Pinpoint the cell where the given text exists, returning its [X, Y] midpoint coordinate. 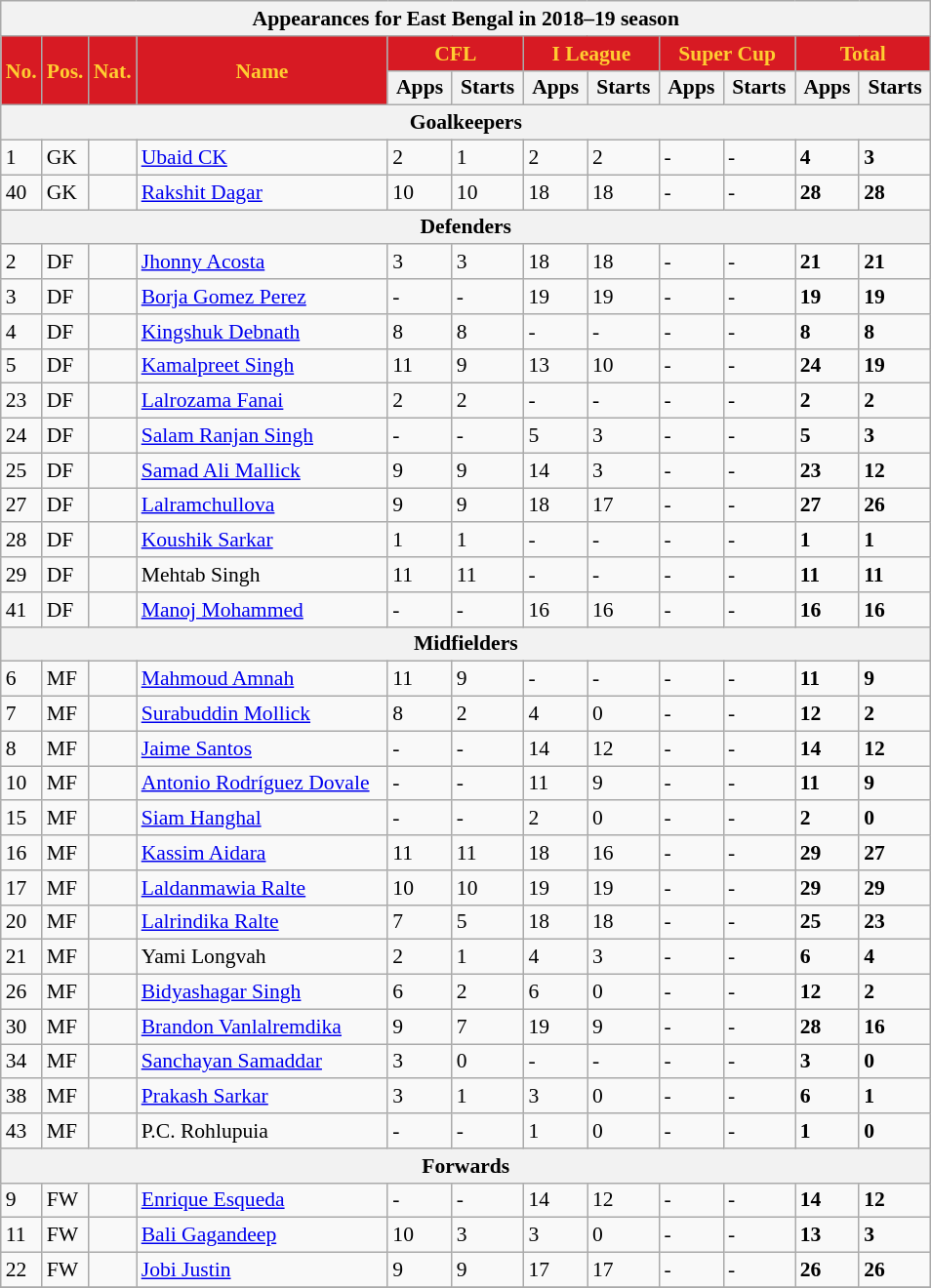
Forwards [466, 1166]
Prakash Sarkar [263, 1097]
Nat. [113, 70]
Siam Hanghal [263, 819]
40 [21, 192]
P.C. Rohlupuia [263, 1131]
Laldanmawia Ralte [263, 888]
Sanchayan Samaddar [263, 1062]
Samad Ali Mallick [263, 470]
Super Cup [728, 54]
Mahmoud Amnah [263, 679]
I League [591, 54]
Kingshuk Debnath [263, 332]
Appearances for East Bengal in 2018–19 season [466, 19]
34 [21, 1062]
Enrique Esqueda [263, 1200]
Koushik Sarkar [263, 541]
30 [21, 1026]
Jhonny Acosta [263, 262]
Manoj Mohammed [263, 610]
CFL [455, 54]
Lalramchullova [263, 505]
Bidyashagar Singh [263, 992]
Surabuddin Mollick [263, 714]
Kassim Aidara [263, 853]
Salam Ranjan Singh [263, 436]
Goalkeepers [466, 123]
Antonio Rodríguez Dovale [263, 784]
22 [21, 1270]
No. [21, 70]
Lalrozama Fanai [263, 401]
Jobi Justin [263, 1270]
Brandon Vanlalremdika [263, 1026]
Lalrindika Ralte [263, 922]
Midfielders [466, 644]
Kamalpreet Singh [263, 366]
Pos. [65, 70]
Defenders [466, 227]
15 [21, 819]
Total [863, 54]
Name [263, 70]
Rakshit Dagar [263, 192]
38 [21, 1097]
43 [21, 1131]
Bali Gagandeep [263, 1235]
20 [21, 922]
Mehtab Singh [263, 575]
Jaime Santos [263, 748]
41 [21, 610]
Ubaid CK [263, 158]
Borja Gomez Perez [263, 297]
Yami Longvah [263, 957]
